Return the [x, y] coordinate for the center point of the cell that contains the specified text.  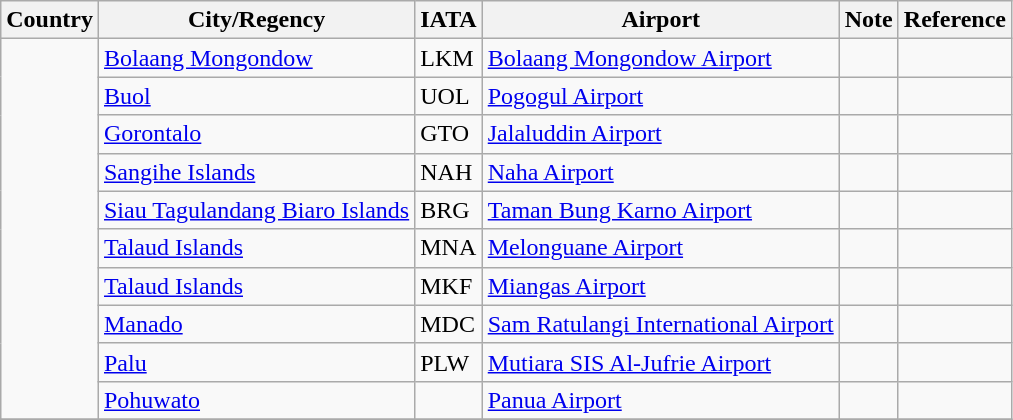
Siau Tagulandang Biaro Islands [256, 210]
Pogogul Airport [660, 96]
Reference [954, 20]
Bolaang Mongondow [256, 58]
Manado [256, 324]
Naha Airport [660, 172]
Sangihe Islands [256, 172]
Gorontalo [256, 134]
PLW [449, 362]
Sam Ratulangi International Airport [660, 324]
Melonguane Airport [660, 248]
Palu [256, 362]
Country [50, 20]
Note [868, 20]
GTO [449, 134]
Airport [660, 20]
City/Regency [256, 20]
BRG [449, 210]
IATA [449, 20]
NAH [449, 172]
Bolaang Mongondow Airport [660, 58]
Jalaluddin Airport [660, 134]
Taman Bung Karno Airport [660, 210]
Panua Airport [660, 400]
MNA [449, 248]
UOL [449, 96]
Pohuwato [256, 400]
MDC [449, 324]
LKM [449, 58]
Buol [256, 96]
Mutiara SIS Al-Jufrie Airport [660, 362]
Miangas Airport [660, 286]
MKF [449, 286]
